From the cell containing the given text, extract its center point as (x, y) coordinate. 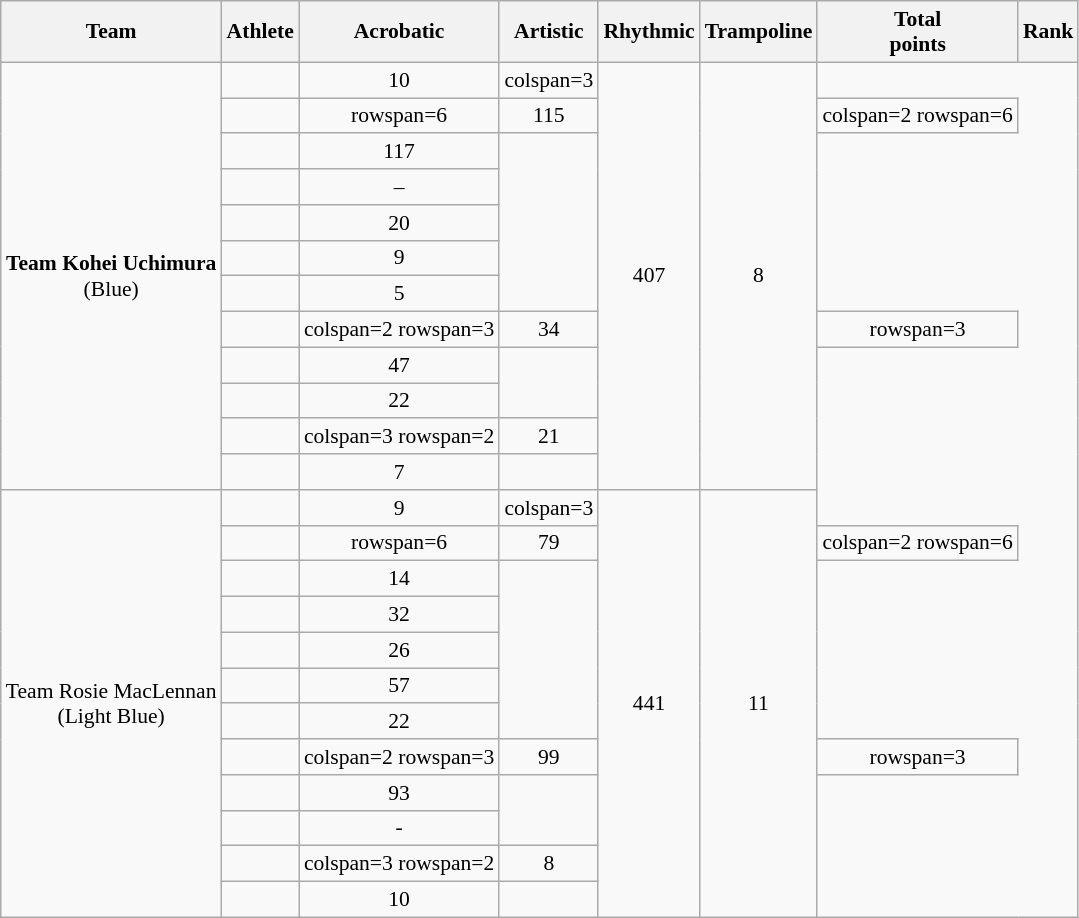
115 (548, 116)
Acrobatic (400, 32)
7 (400, 472)
Team Rosie MacLennan(Light Blue) (112, 704)
34 (548, 330)
Team Kohei Uchimura(Blue) (112, 276)
441 (648, 704)
47 (400, 365)
Rhythmic (648, 32)
11 (759, 704)
93 (400, 793)
Totalpoints (918, 32)
Rank (1048, 32)
Athlete (260, 32)
- (400, 828)
99 (548, 757)
– (400, 187)
Team (112, 32)
Trampoline (759, 32)
57 (400, 686)
21 (548, 437)
Artistic (548, 32)
14 (400, 579)
117 (400, 152)
79 (548, 543)
26 (400, 650)
407 (648, 276)
32 (400, 615)
20 (400, 223)
5 (400, 294)
